Capture the cell that displays the provided text and extract its [x, y] central coordinate. 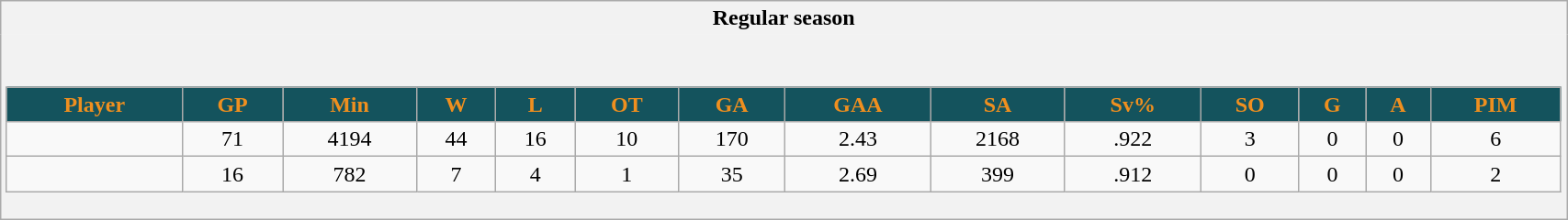
SA [998, 104]
4 [536, 174]
7 [456, 174]
Player GP Min W L OT GA GAA SA Sv% SO G A PIM 71 4194 44 16 10 170 2.43 2168 .922 3 0 0 6 16 782 7 4 1 35 2.69 399 .912 0 0 0 2 [784, 126]
GAA [858, 104]
2168 [998, 139]
1 [626, 174]
2.69 [858, 174]
GA [732, 104]
OT [626, 104]
782 [350, 174]
2.43 [858, 139]
G [1332, 104]
10 [626, 139]
.912 [1134, 174]
35 [732, 174]
Regular season [784, 18]
6 [1495, 139]
PIM [1495, 104]
170 [732, 139]
Min [350, 104]
W [456, 104]
4194 [350, 139]
44 [456, 139]
.922 [1134, 139]
GP [231, 104]
2 [1495, 174]
71 [231, 139]
399 [998, 174]
Player [94, 104]
3 [1250, 139]
SO [1250, 104]
Sv% [1134, 104]
L [536, 104]
A [1398, 104]
